Provide the (x, y) coordinate of the cell's center where the given text is located.  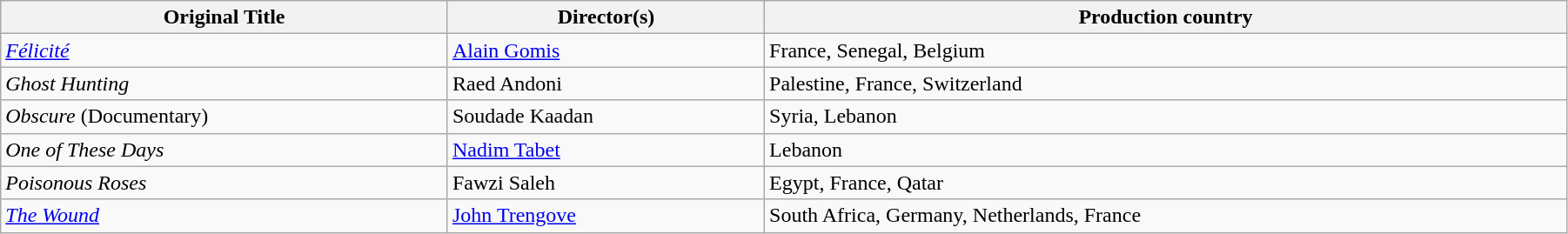
Nadim Tabet (606, 150)
Ghost Hunting (224, 84)
Alain Gomis (606, 50)
Poisonous Roses (224, 183)
Palestine, France, Switzerland (1166, 84)
Original Title (224, 17)
Lebanon (1166, 150)
The Wound (224, 216)
Raed Andoni (606, 84)
Fawzi Saleh (606, 183)
One of These Days (224, 150)
France, Senegal, Belgium (1166, 50)
John Trengove (606, 216)
Syria, Lebanon (1166, 117)
Félicité (224, 50)
Obscure (Documentary) (224, 117)
Soudade Kaadan (606, 117)
Director(s) (606, 17)
South Africa, Germany, Netherlands, France (1166, 216)
Egypt, France, Qatar (1166, 183)
Production country (1166, 17)
